Output the (x, y) coordinate of the center of the cell containing the given text.  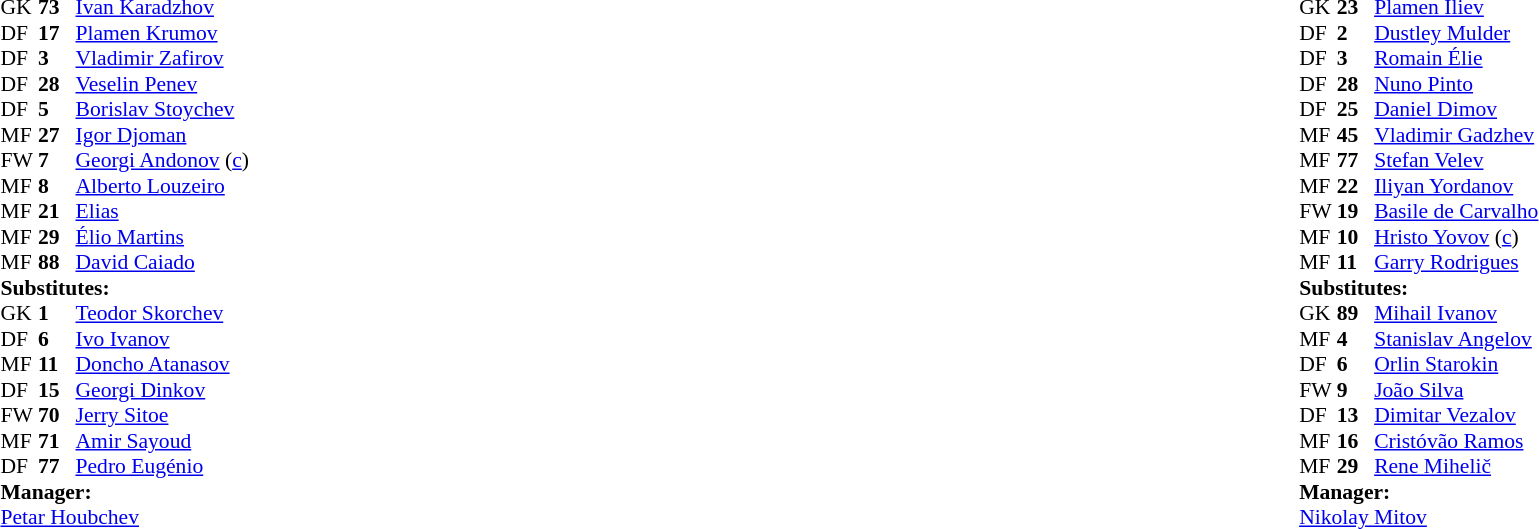
Basile de Carvalho (1456, 211)
Élio Martins (162, 237)
Ivo Ivanov (162, 339)
Borislav Stoychev (162, 109)
Hristo Yovov (c) (1456, 237)
7 (57, 161)
Vladimir Zafirov (162, 59)
Garry Rodrigues (1456, 263)
4 (1356, 339)
89 (1356, 313)
Alberto Louzeiro (162, 186)
Mihail Ivanov (1456, 313)
1 (57, 313)
10 (1356, 237)
Orlin Starokin (1456, 365)
Amir Sayoud (162, 441)
Dimitar Vezalov (1456, 415)
2 (1356, 33)
Romain Élie (1456, 59)
9 (1356, 390)
Elias (162, 211)
45 (1356, 135)
Plamen Krumov (162, 33)
Cristóvão Ramos (1456, 441)
Georgi Andonov (c) (162, 161)
Doncho Atanasov (162, 365)
Rene Mihelič (1456, 467)
8 (57, 186)
71 (57, 441)
Veselin Penev (162, 84)
Pedro Eugénio (162, 467)
22 (1356, 186)
Daniel Dimov (1456, 109)
Jerry Sitoe (162, 415)
16 (1356, 441)
Georgi Dinkov (162, 390)
19 (1356, 211)
Dustley Mulder (1456, 33)
Iliyan Yordanov (1456, 186)
João Silva (1456, 390)
Nuno Pinto (1456, 84)
25 (1356, 109)
13 (1356, 415)
Stefan Velev (1456, 161)
5 (57, 109)
21 (57, 211)
27 (57, 135)
88 (57, 263)
Stanislav Angelov (1456, 339)
70 (57, 415)
David Caiado (162, 263)
Vladimir Gadzhev (1456, 135)
17 (57, 33)
Igor Djoman (162, 135)
Teodor Skorchev (162, 313)
15 (57, 390)
